Output the [X, Y] coordinate of the center of the cell containing the given text.  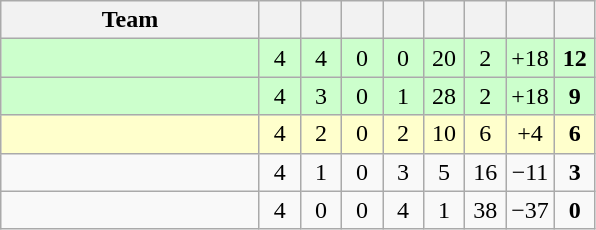
−37 [530, 210]
10 [444, 134]
Team [130, 20]
12 [574, 58]
9 [574, 96]
28 [444, 96]
5 [444, 172]
+4 [530, 134]
16 [486, 172]
38 [486, 210]
−11 [530, 172]
20 [444, 58]
